Scan for the cell matching the given text and deliver its (x, y) coordinate at center. 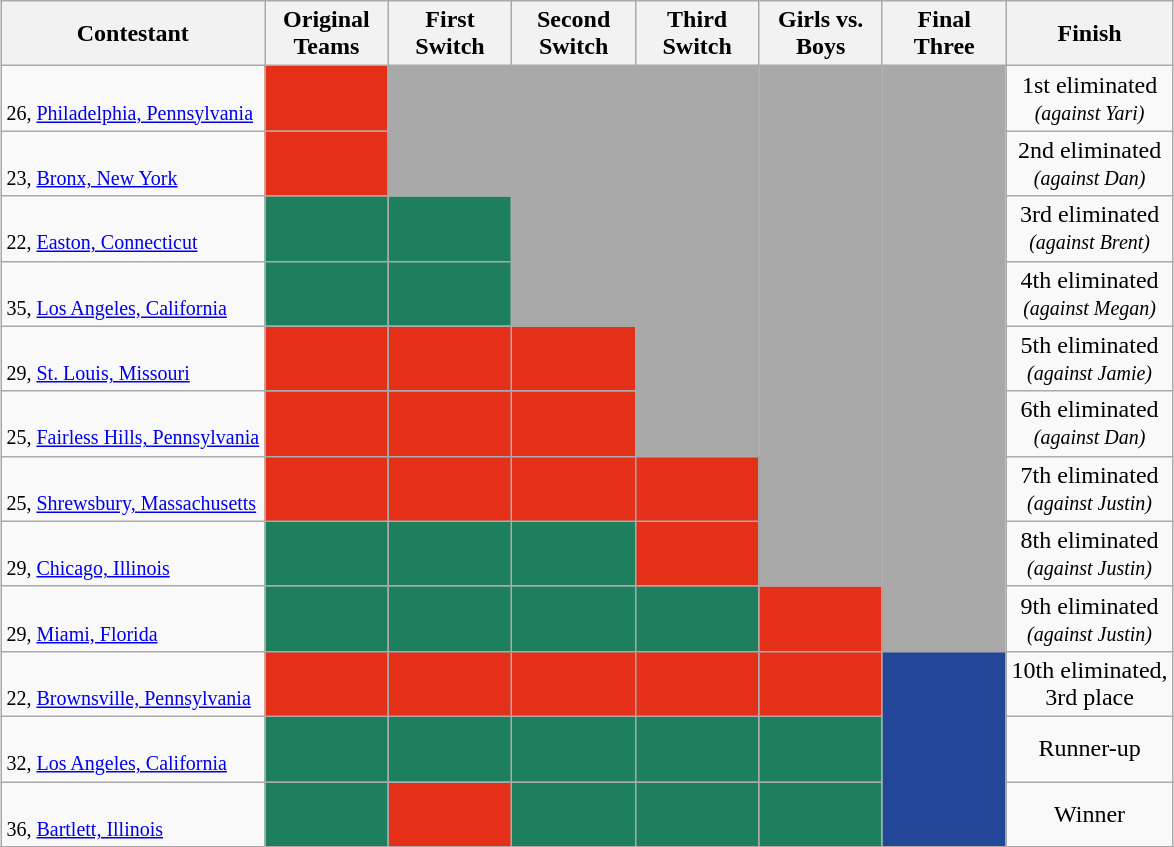
Original Teams (327, 34)
8th eliminated(against Justin) (1090, 554)
9th eliminated(against Justin) (1090, 618)
Girls vs. Boys (821, 34)
First Switch (450, 34)
22, Brownsville, Pennsylvania (133, 684)
29, Miami, Florida (133, 618)
Third Switch (697, 34)
29, St. Louis, Missouri (133, 358)
6th eliminated(against Dan) (1090, 424)
1st eliminated(against Yari) (1090, 98)
2nd eliminated(against Dan) (1090, 164)
Runner-up (1090, 748)
7th eliminated(against Justin) (1090, 488)
Winner (1090, 814)
10th eliminated,3rd place (1090, 684)
22, Easton, Connecticut (133, 228)
5th eliminated(against Jamie) (1090, 358)
4th eliminated(against Megan) (1090, 294)
Second Switch (574, 34)
25, Shrewsbury, Massachusetts (133, 488)
Final Three (944, 34)
26, Philadelphia, Pennsylvania (133, 98)
29, Chicago, Illinois (133, 554)
36, Bartlett, Illinois (133, 814)
25, Fairless Hills, Pennsylvania (133, 424)
Finish (1090, 34)
23, Bronx, New York (133, 164)
Contestant (133, 34)
3rd eliminated(against Brent) (1090, 228)
32, Los Angeles, California (133, 748)
35, Los Angeles, California (133, 294)
